Locate the cell with the specified text and output its [x, y] center coordinate. 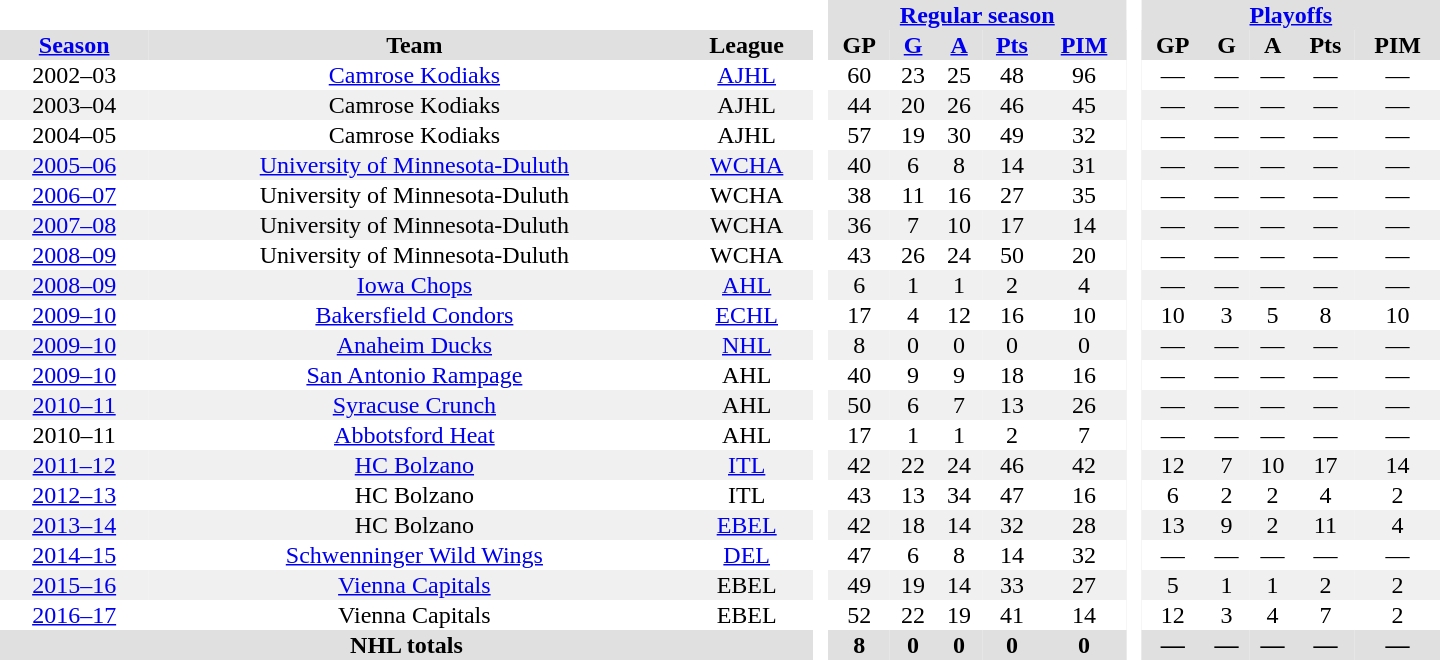
31 [1084, 165]
35 [1084, 195]
2015–16 [74, 585]
52 [859, 615]
57 [859, 135]
Team [414, 45]
ECHL [747, 315]
96 [1084, 75]
41 [1012, 615]
2016–17 [74, 615]
DEL [747, 555]
League [747, 45]
Regular season [977, 15]
60 [859, 75]
Iowa Chops [414, 285]
Abbotsford Heat [414, 435]
25 [959, 75]
2004–05 [74, 135]
45 [1084, 105]
2013–14 [74, 525]
44 [859, 105]
Syracuse Crunch [414, 405]
2003–04 [74, 105]
38 [859, 195]
Anaheim Ducks [414, 345]
34 [959, 495]
28 [1084, 525]
2005–06 [74, 165]
30 [959, 135]
NHL totals [406, 645]
2011–12 [74, 465]
2007–08 [74, 225]
Bakersfield Condors [414, 315]
23 [913, 75]
2002–03 [74, 75]
48 [1012, 75]
San Antonio Rampage [414, 375]
NHL [747, 345]
2006–07 [74, 195]
Playoffs [1291, 15]
33 [1012, 585]
Schwenninger Wild Wings [414, 555]
36 [859, 225]
Season [74, 45]
2014–15 [74, 555]
2012–13 [74, 495]
